Find where the given text appears and provide that cell's center as (X, Y) coordinate. 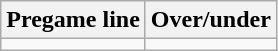
Pregame line (74, 20)
Over/under (210, 20)
